Search for the cell housing the specified text and yield its (x, y) center coordinate. 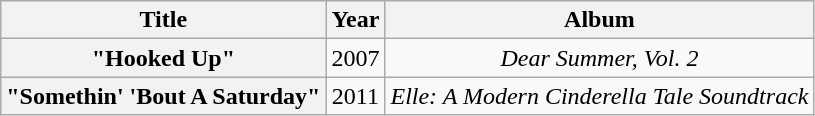
"Somethin' 'Bout A Saturday" (164, 96)
2007 (356, 58)
Elle: A Modern Cinderella Tale Soundtrack (600, 96)
"Hooked Up" (164, 58)
Dear Summer, Vol. 2 (600, 58)
Title (164, 20)
Year (356, 20)
2011 (356, 96)
Album (600, 20)
